Find where the given text appears and provide that cell's center as (x, y) coordinate. 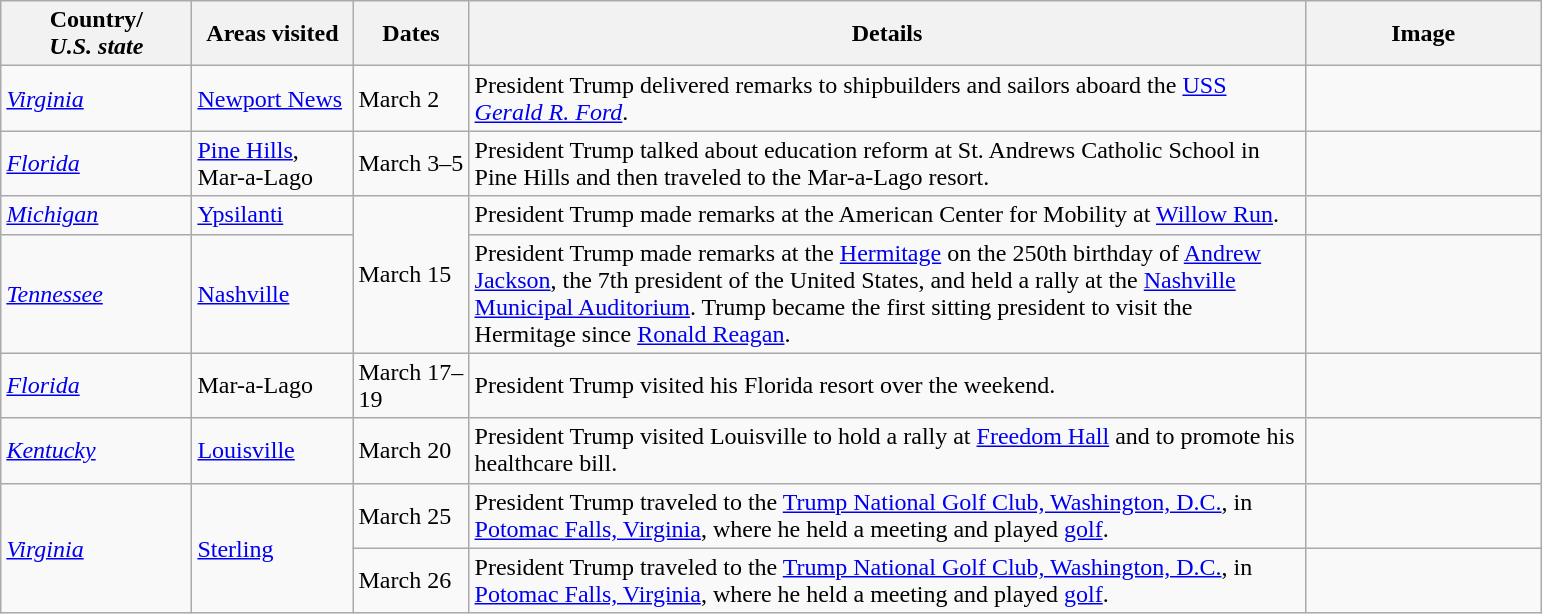
March 15 (411, 274)
Louisville (272, 450)
President Trump made remarks at the American Center for Mobility at Willow Run. (887, 215)
Kentucky (96, 450)
March 2 (411, 98)
Areas visited (272, 34)
March 26 (411, 580)
President Trump visited Louisville to hold a rally at Freedom Hall and to promote his healthcare bill. (887, 450)
Tennessee (96, 294)
March 25 (411, 516)
Newport News (272, 98)
Nashville (272, 294)
March 3–5 (411, 164)
President Trump delivered remarks to shipbuilders and sailors aboard the USS Gerald R. Ford. (887, 98)
Mar-a-Lago (272, 386)
March 20 (411, 450)
Pine Hills, Mar-a-Lago (272, 164)
President Trump visited his Florida resort over the weekend. (887, 386)
Image (1423, 34)
Country/U.S. state (96, 34)
Details (887, 34)
Sterling (272, 548)
March 17–19 (411, 386)
President Trump talked about education reform at St. Andrews Catholic School in Pine Hills and then traveled to the Mar-a-Lago resort. (887, 164)
Ypsilanti (272, 215)
Michigan (96, 215)
Dates (411, 34)
